Find where the given text appears and provide that cell's center as (X, Y) coordinate. 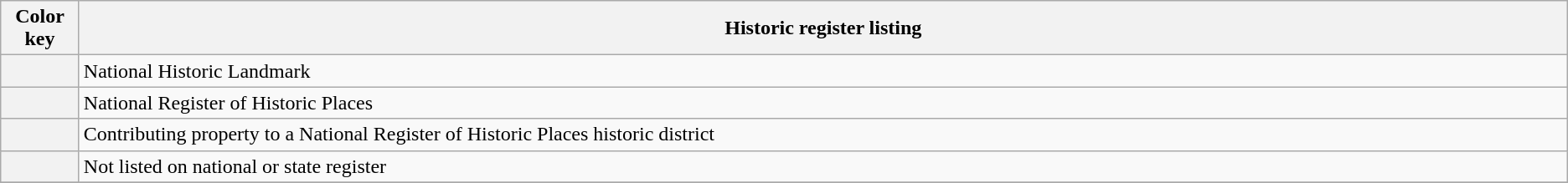
Not listed on national or state register (823, 166)
Historic register listing (823, 28)
National Register of Historic Places (823, 103)
Color key (40, 28)
National Historic Landmark (823, 71)
Contributing property to a National Register of Historic Places historic district (823, 135)
